Identify which cell holds the provided text, then report its (x, y) central coordinate. 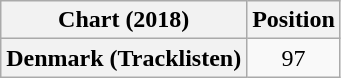
Chart (2018) (124, 20)
97 (294, 58)
Denmark (Tracklisten) (124, 58)
Position (294, 20)
